From the cell containing the given text, extract its center point as [x, y] coordinate. 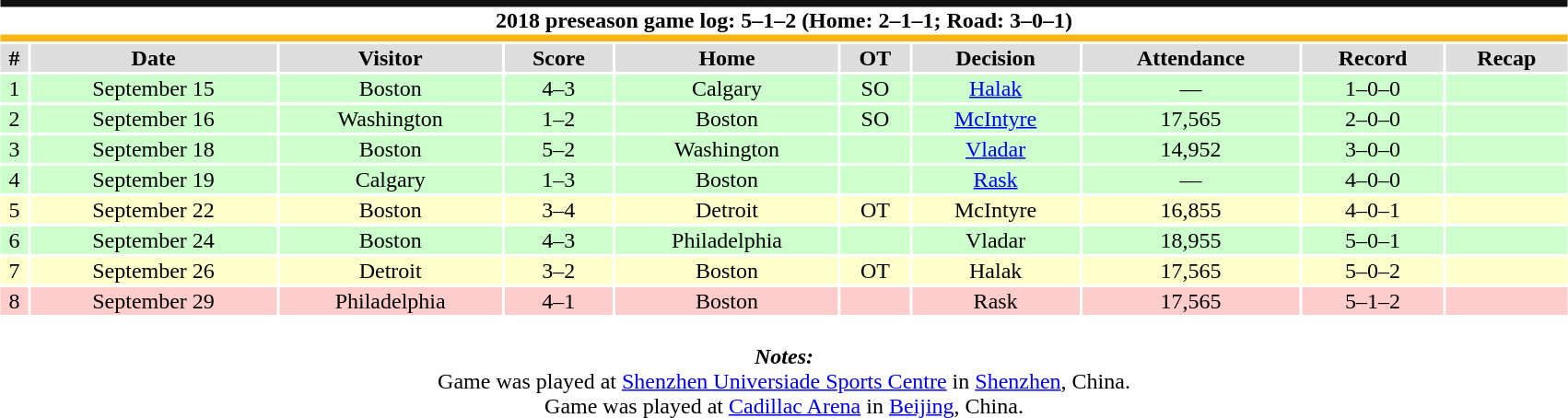
5–0–2 [1373, 271]
September 22 [153, 210]
Recap [1506, 58]
16,855 [1190, 210]
1 [15, 88]
4 [15, 180]
Attendance [1190, 58]
7 [15, 271]
18,955 [1190, 240]
5–2 [559, 149]
September 18 [153, 149]
September 24 [153, 240]
6 [15, 240]
Date [153, 58]
2018 preseason game log: 5–1–2 (Home: 2–1–1; Road: 3–0–1) [784, 20]
5–1–2 [1373, 301]
3–0–0 [1373, 149]
Visitor [391, 58]
14,952 [1190, 149]
September 26 [153, 271]
September 16 [153, 119]
3–4 [559, 210]
5 [15, 210]
Record [1373, 58]
September 15 [153, 88]
4–0–0 [1373, 180]
4–1 [559, 301]
5–0–1 [1373, 240]
1–0–0 [1373, 88]
Decision [995, 58]
September 19 [153, 180]
September 29 [153, 301]
3–2 [559, 271]
Score [559, 58]
1–2 [559, 119]
# [15, 58]
2 [15, 119]
3 [15, 149]
1–3 [559, 180]
8 [15, 301]
Home [727, 58]
2–0–0 [1373, 119]
4–0–1 [1373, 210]
